Return the [X, Y] coordinate for the center point of the cell that contains the specified text.  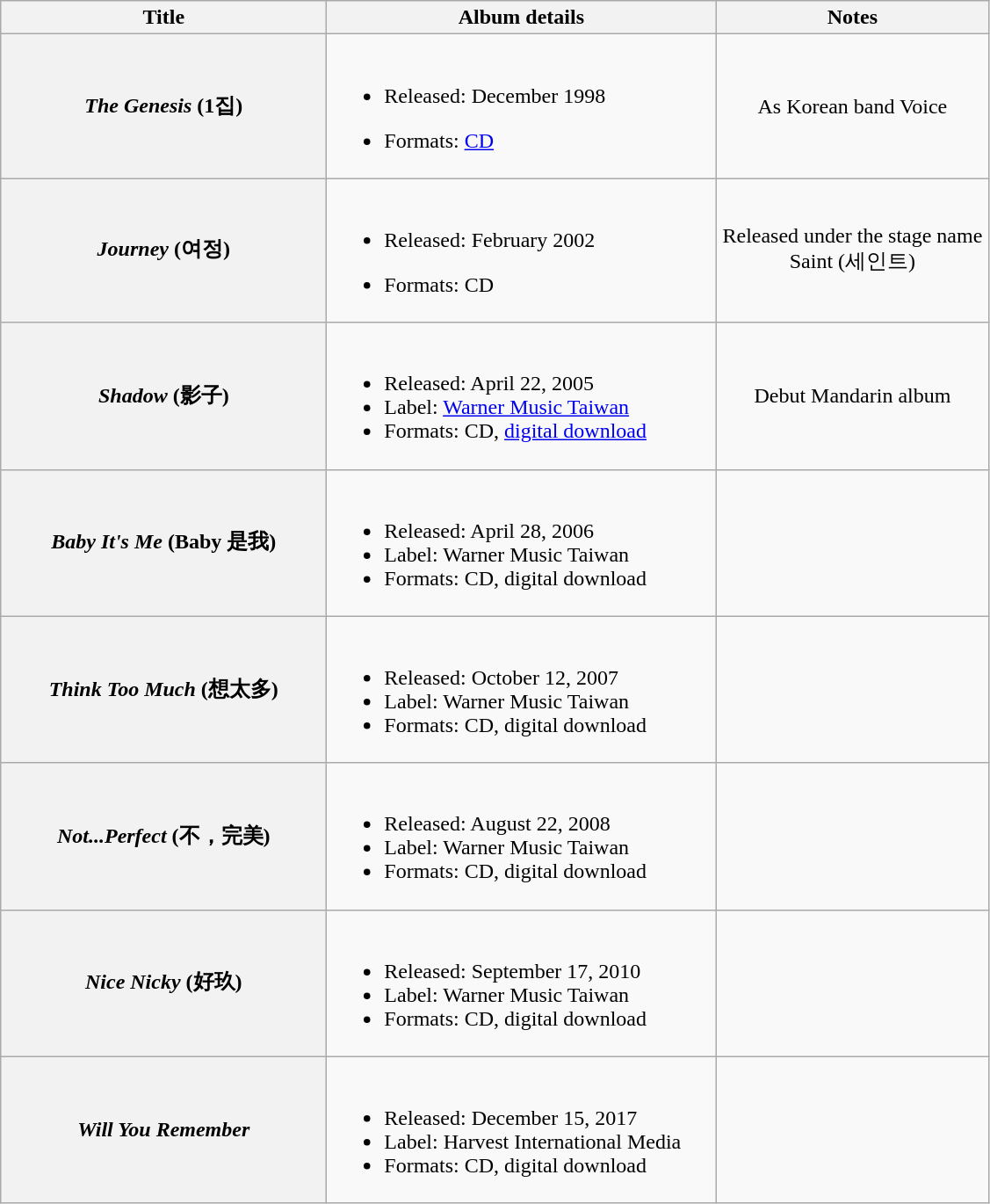
The Genesis (1집) [163, 106]
Released: April 22, 2005Label: Warner Music TaiwanFormats: CD, digital download [522, 395]
Released: October 12, 2007Label: Warner Music TaiwanFormats: CD, digital download [522, 689]
Released under the stage name Saint (세인트) [852, 250]
Title [163, 18]
Released: February 2002Formats: CD [522, 250]
Will You Remember [163, 1130]
Released: April 28, 2006Label: Warner Music TaiwanFormats: CD, digital download [522, 543]
Album details [522, 18]
Think Too Much (想太多) [163, 689]
As Korean band Voice [852, 106]
Not...Perfect (不，完美) [163, 837]
Released: August 22, 2008Label: Warner Music TaiwanFormats: CD, digital download [522, 837]
Nice Nicky (好玖) [163, 983]
Notes [852, 18]
Shadow (影子) [163, 395]
Released: September 17, 2010Label: Warner Music TaiwanFormats: CD, digital download [522, 983]
Debut Mandarin album [852, 395]
Released: December 1998Formats: CD [522, 106]
Journey (여정) [163, 250]
Released: December 15, 2017Label: Harvest International MediaFormats: CD, digital download [522, 1130]
Baby It's Me (Baby 是我) [163, 543]
